Find where the given text appears and provide that cell's center as [X, Y] coordinate. 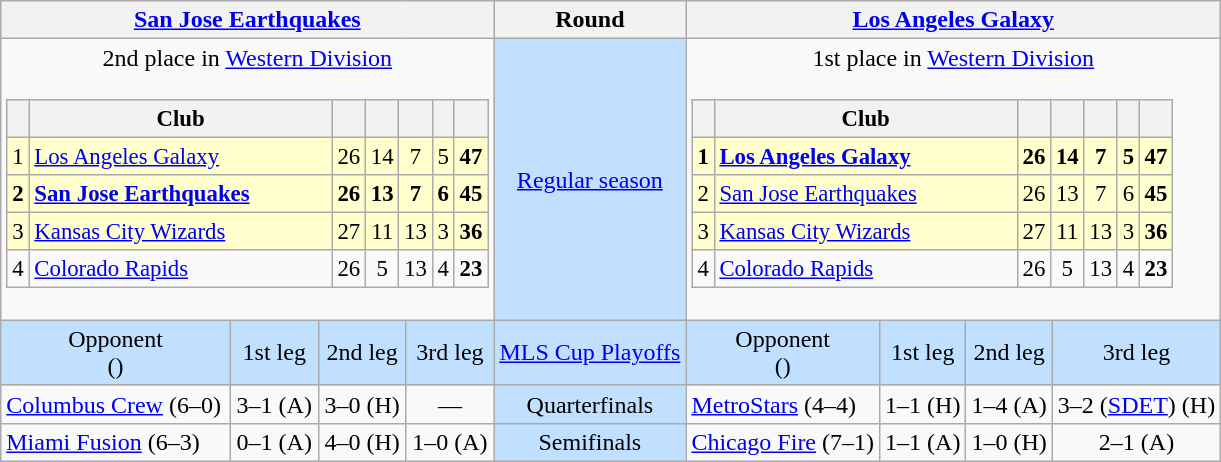
Quarterfinals [590, 404]
— [450, 404]
Chicago Fire (7–1) [783, 442]
4–0 (H) [362, 442]
1–4 (A) [1009, 404]
Regular season [590, 180]
1–0 (A) [450, 442]
MetroStars (4–4) [783, 404]
Miami Fusion (6–3) [116, 442]
3–1 (A) [274, 404]
1–1 (A) [923, 442]
0–1 (A) [274, 442]
3–0 (H) [362, 404]
Round [590, 20]
Semifinals [590, 442]
MLS Cup Playoffs [590, 352]
1–1 (H) [923, 404]
Columbus Crew (6–0) [116, 404]
3–2 (SDET) (H) [1136, 404]
1–0 (H) [1009, 442]
2–1 (A) [1136, 442]
